Return the [x, y] coordinate for the center point of the cell that contains the specified text.  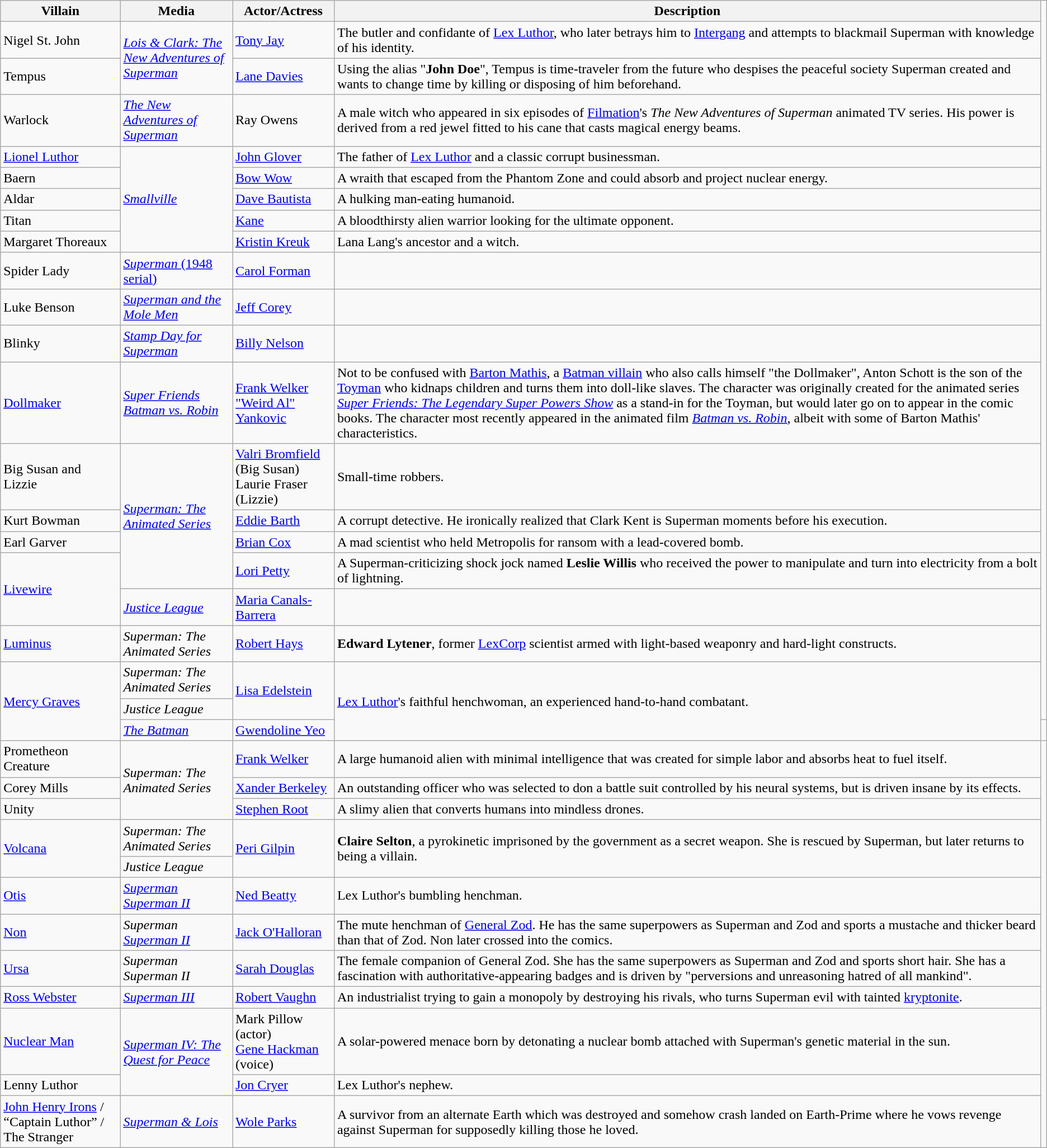
Dave Bautista [284, 199]
Xander Berkeley [284, 788]
Billy Nelson [284, 344]
Lois & Clark: The New Adventures of Superman [177, 58]
Ned Beatty [284, 895]
Superman & Lois [177, 1122]
Tempus [60, 76]
Luke Benson [60, 307]
Prometheon Creature [60, 759]
The butler and confidante of Lex Luthor, who later betrays him to Intergang and attempts to blackmail Superman with knowledge of his identity. [687, 40]
Small-time robbers. [687, 477]
Superman IV: The Quest for Peace [177, 1052]
Valri Bromfield (Big Susan)Laurie Fraser (Lizzie) [284, 477]
Aldar [60, 199]
Superman and the Mole Men [177, 307]
Lane Davies [284, 76]
Wole Parks [284, 1122]
Corey Mills [60, 788]
Kristin Kreuk [284, 242]
A large humanoid alien with minimal intelligence that was created for simple labor and absorbs heat to fuel itself. [687, 759]
A hulking man-eating humanoid. [687, 199]
Ray Owens [284, 120]
Mercy Graves [60, 702]
Peri Gilpin [284, 848]
A mad scientist who held Metropolis for ransom with a lead-covered bomb. [687, 542]
Jon Cryer [284, 1085]
Jeff Corey [284, 307]
The Batman [177, 730]
An outstanding officer who was selected to don a battle suit controlled by his neural systems, but is driven insane by its effects. [687, 788]
Lori Petty [284, 571]
Media [177, 11]
Margaret Thoreaux [60, 242]
Nuclear Man [60, 1042]
Unity [60, 809]
Frank Welker"Weird Al" Yankovic [284, 402]
Baern [60, 178]
Lisa Edelstein [284, 690]
Lex Luthor's faithful henchwoman, an experienced hand-to-hand combatant. [687, 702]
Super FriendsBatman vs. Robin [177, 402]
Actor/Actress [284, 11]
Volcana [60, 848]
Sarah Douglas [284, 969]
Lex Luthor's bumbling henchman. [687, 895]
An industrialist trying to gain a monopoly by destroying his rivals, who turns Superman evil with tainted kryptonite. [687, 998]
Warlock [60, 120]
Villain [60, 11]
Jack O'Halloran [284, 932]
Gwendoline Yeo [284, 730]
A bloodthirsty alien warrior looking for the ultimate opponent. [687, 220]
Lionel Luthor [60, 157]
The father of Lex Luthor and a classic corrupt businessman. [687, 157]
Brian Cox [284, 542]
Nigel St. John [60, 40]
Kane [284, 220]
Lana Lang's ancestor and a witch. [687, 242]
Superman (1948 serial) [177, 271]
A slimy alien that converts humans into mindless drones. [687, 809]
Ross Webster [60, 998]
Robert Vaughn [284, 998]
Carol Forman [284, 271]
Description [687, 11]
John Glover [284, 157]
Stephen Root [284, 809]
Maria Canals-Barrera [284, 608]
Robert Hays [284, 643]
John Henry Irons / “Captain Luthor” / The Stranger [60, 1122]
Bow Wow [284, 178]
Earl Garver [60, 542]
Livewire [60, 589]
Stamp Day for Superman [177, 344]
Mark Pillow (actor)Gene Hackman (voice) [284, 1042]
Dollmaker [60, 402]
Lenny Luthor [60, 1085]
A corrupt detective. He ironically realized that Clark Kent is Superman moments before his execution. [687, 521]
A Superman-criticizing shock jock named Leslie Willis who received the power to manipulate and turn into electricity from a bolt of lightning. [687, 571]
A solar-powered menace born by detonating a nuclear bomb attached with Superman's genetic material in the sun. [687, 1042]
Superman III [177, 998]
Titan [60, 220]
Otis [60, 895]
Big Susan and Lizzie [60, 477]
Ursa [60, 969]
The New Adventures of Superman [177, 120]
Kurt Bowman [60, 521]
Spider Lady [60, 271]
Edward Lytener, former LexCorp scientist armed with light-based weaponry and hard-light constructs. [687, 643]
Non [60, 932]
Tony Jay [284, 40]
Luminus [60, 643]
Claire Selton, a pyrokinetic imprisoned by the government as a secret weapon. She is rescued by Superman, but later returns to being a villain. [687, 848]
Frank Welker [284, 759]
Smallville [177, 199]
A wraith that escaped from the Phantom Zone and could absorb and project nuclear energy. [687, 178]
Blinky [60, 344]
Eddie Barth [284, 521]
Lex Luthor's nephew. [687, 1085]
